Provide the (X, Y) coordinate of the cell's center where the given text is located.  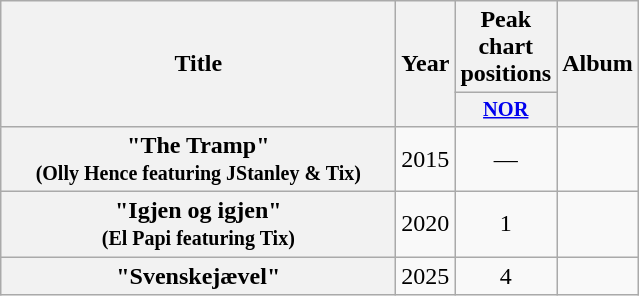
Year (426, 64)
4 (506, 276)
— (506, 158)
Peak chart positions (506, 47)
Album (598, 64)
Title (198, 64)
2020 (426, 224)
"The Tramp"(Olly Hence featuring JStanley & Tix) (198, 158)
"Svenskejævel" (198, 276)
NOR (506, 110)
2015 (426, 158)
2025 (426, 276)
"Igjen og igjen"(El Papi featuring Tix) (198, 224)
1 (506, 224)
